Provide the (x, y) coordinate of the cell's center where the given text is located.  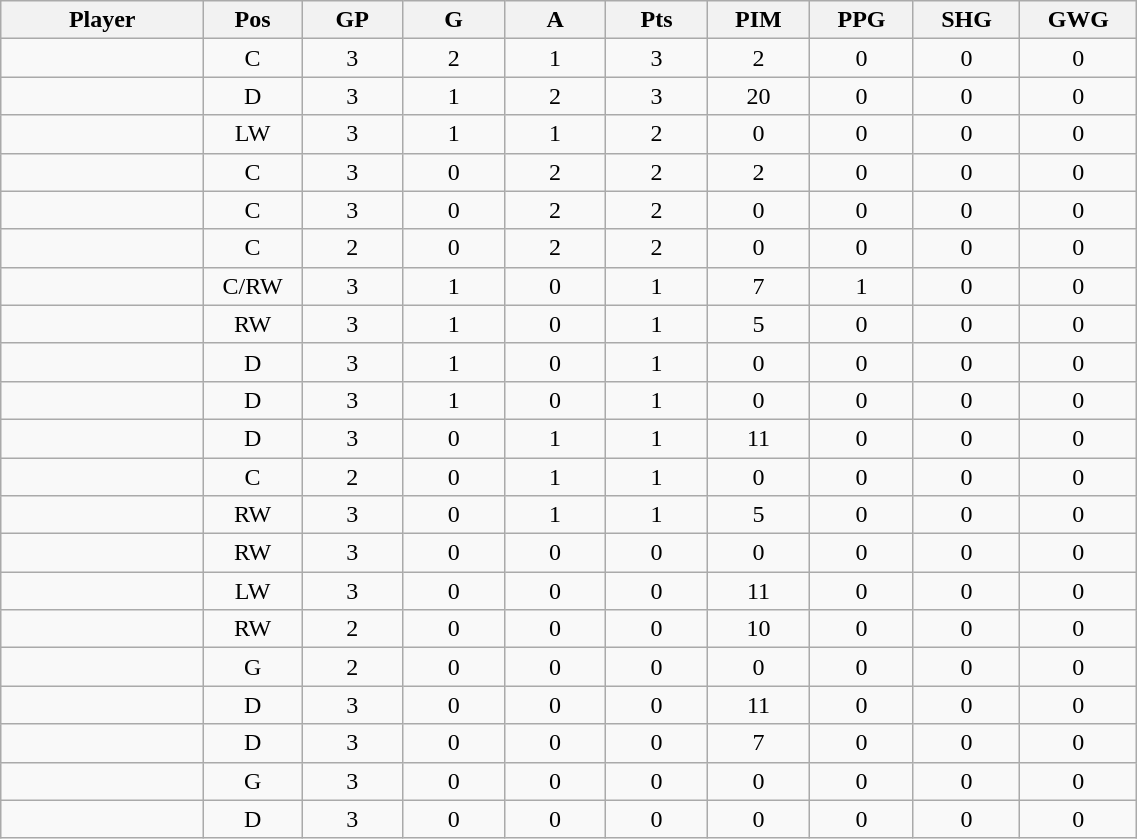
PIM (758, 20)
C/RW (253, 286)
10 (758, 629)
SHG (966, 20)
A (554, 20)
Player (102, 20)
GP (352, 20)
GWG (1078, 20)
Pts (656, 20)
PPG (862, 20)
20 (758, 96)
Pos (253, 20)
